Locate the cell with the specified text and output its (x, y) center coordinate. 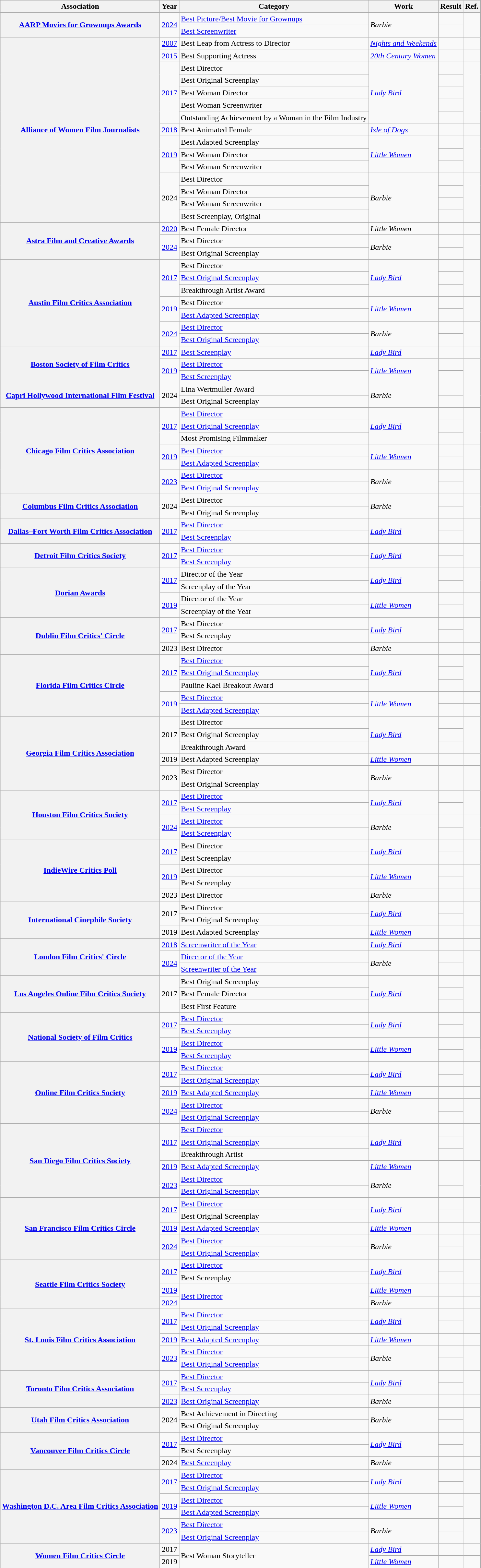
Detroit Film Critics Society (80, 556)
Georgia Film Critics Association (80, 753)
Capri Hollywood International Film Festival (80, 395)
Dallas–Fort Worth Film Critics Association (80, 531)
Best First Feature (274, 1006)
Seattle Film Critics Society (80, 1284)
Breakthrough Artist Award (274, 290)
Pauline Kael Breakout Award (274, 685)
Category (274, 6)
Best Picture/Best Movie for Grownups (274, 19)
Houston Film Critics Society (80, 815)
Toronto Film Critics Association (80, 1389)
London Film Critics' Circle (80, 957)
Most Promising Filmmaker (274, 438)
Year (169, 6)
Los Angeles Online Film Critics Society (80, 994)
Best Achievement in Directing (274, 1414)
International Cinephile Society (80, 920)
Utah Film Critics Association (80, 1420)
San Diego Film Critics Society (80, 1160)
Best Leap from Actress to Director (274, 43)
Florida Film Critics Circle (80, 685)
Washington D.C. Area Film Critics Association (80, 1506)
Vancouver Film Critics Circle (80, 1451)
AARP Movies for Grownups Awards (80, 25)
Best Animated Female (274, 130)
Boston Society of Film Critics (80, 364)
Isle of Dogs (403, 130)
2007 (169, 43)
National Society of Film Critics (80, 1037)
IndieWire Critics Poll (80, 870)
Austin Film Critics Association (80, 303)
Online Film Critics Society (80, 1093)
Best Supporting Actress (274, 56)
Women Film Critics Circle (80, 1556)
Breakthrough Award (274, 747)
Columbus Film Critics Association (80, 506)
Astra Film and Creative Awards (80, 241)
Work (403, 6)
Dorian Awards (80, 593)
Alliance of Women Film Journalists (80, 130)
San Francisco Film Critics Circle (80, 1228)
Outstanding Achievement by a Woman in the Film Industry (274, 117)
Chicago Film Critics Association (80, 451)
Best Screenplay, Original (274, 216)
Best Woman Storyteller (274, 1556)
20th Century Women (403, 56)
Nights and Weekends (403, 43)
2020 (169, 229)
Best Screenwriter (274, 31)
Breakthrough Artist (274, 1155)
Association (80, 6)
2015 (169, 56)
Result (451, 6)
Dublin Film Critics' Circle (80, 636)
Ref. (472, 6)
Lina Wertmuller Award (274, 389)
St. Louis Film Critics Association (80, 1339)
